Pinpoint the cell where the given text exists, returning its [x, y] midpoint coordinate. 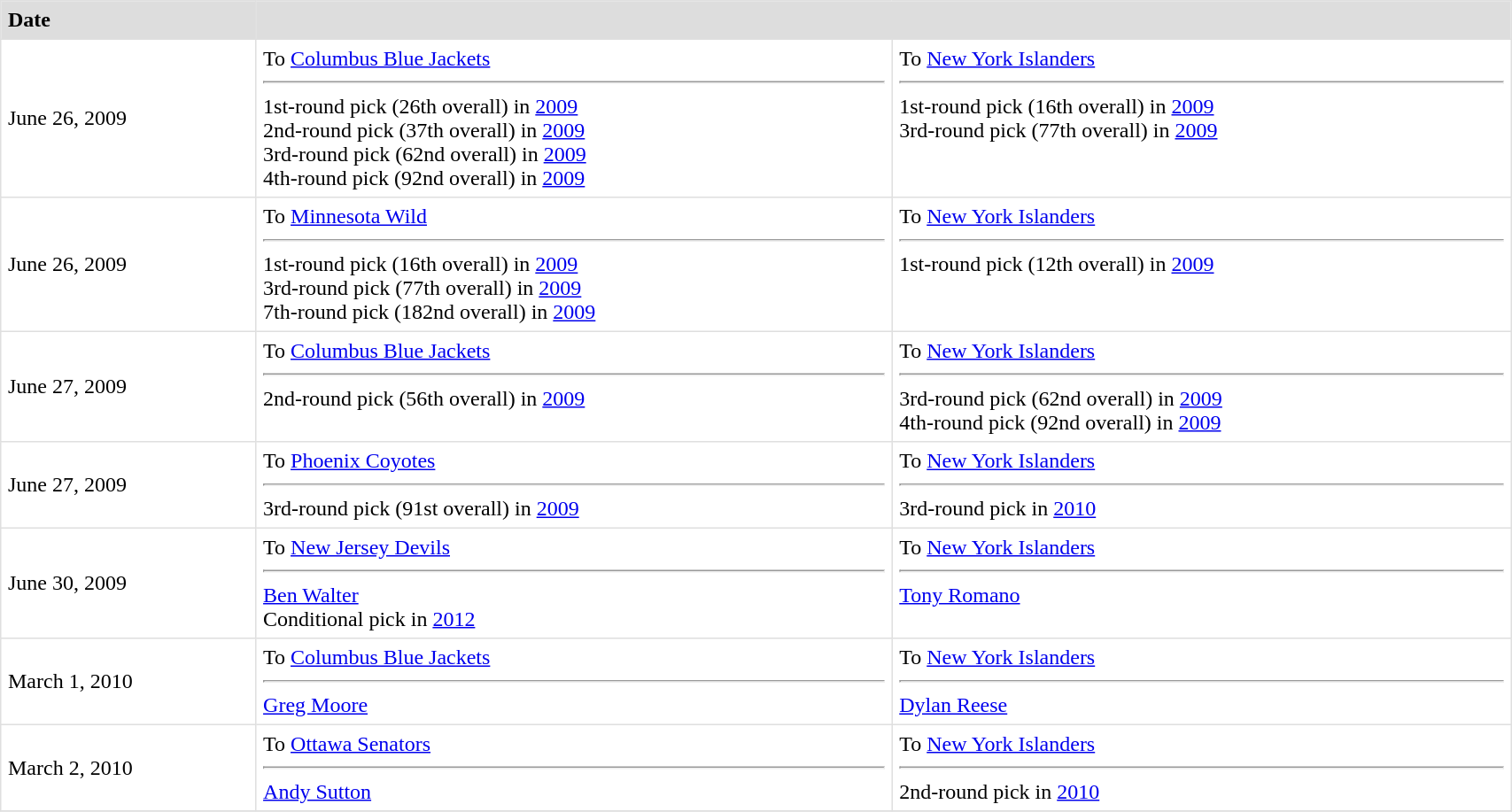
To Ottawa Senators Andy Sutton [574, 768]
To New York Islanders Dylan Reese [1201, 682]
To Columbus Blue Jackets 2nd-round pick (56th overall) in 2009 [574, 386]
To New York Islanders 1st-round pick (16th overall) in 20093rd-round pick (77th overall) in 2009 [1201, 118]
To Phoenix Coyotes 3rd-round pick (91st overall) in 2009 [574, 485]
To New York Islanders 2nd-round pick in 2010 [1201, 768]
To New York Islanders 3rd-round pick (62nd overall) in 20094th-round pick (92nd overall) in 2009 [1201, 386]
To New York Islanders Tony Romano [1201, 583]
March 2, 2010 [128, 768]
To New York Islanders 1st-round pick (12th overall) in 2009 [1201, 265]
June 30, 2009 [128, 583]
Date [128, 20]
To Minnesota Wild 1st-round pick (16th overall) in 20093rd-round pick (77th overall) in 20097th-round pick (182nd overall) in 2009 [574, 265]
To New Jersey Devils Ben Walter Conditional pick in 2012 [574, 583]
March 1, 2010 [128, 682]
To Columbus Blue Jackets Greg Moore [574, 682]
To New York Islanders 3rd-round pick in 2010 [1201, 485]
